Scan for the cell matching the given text and deliver its [X, Y] coordinate at center. 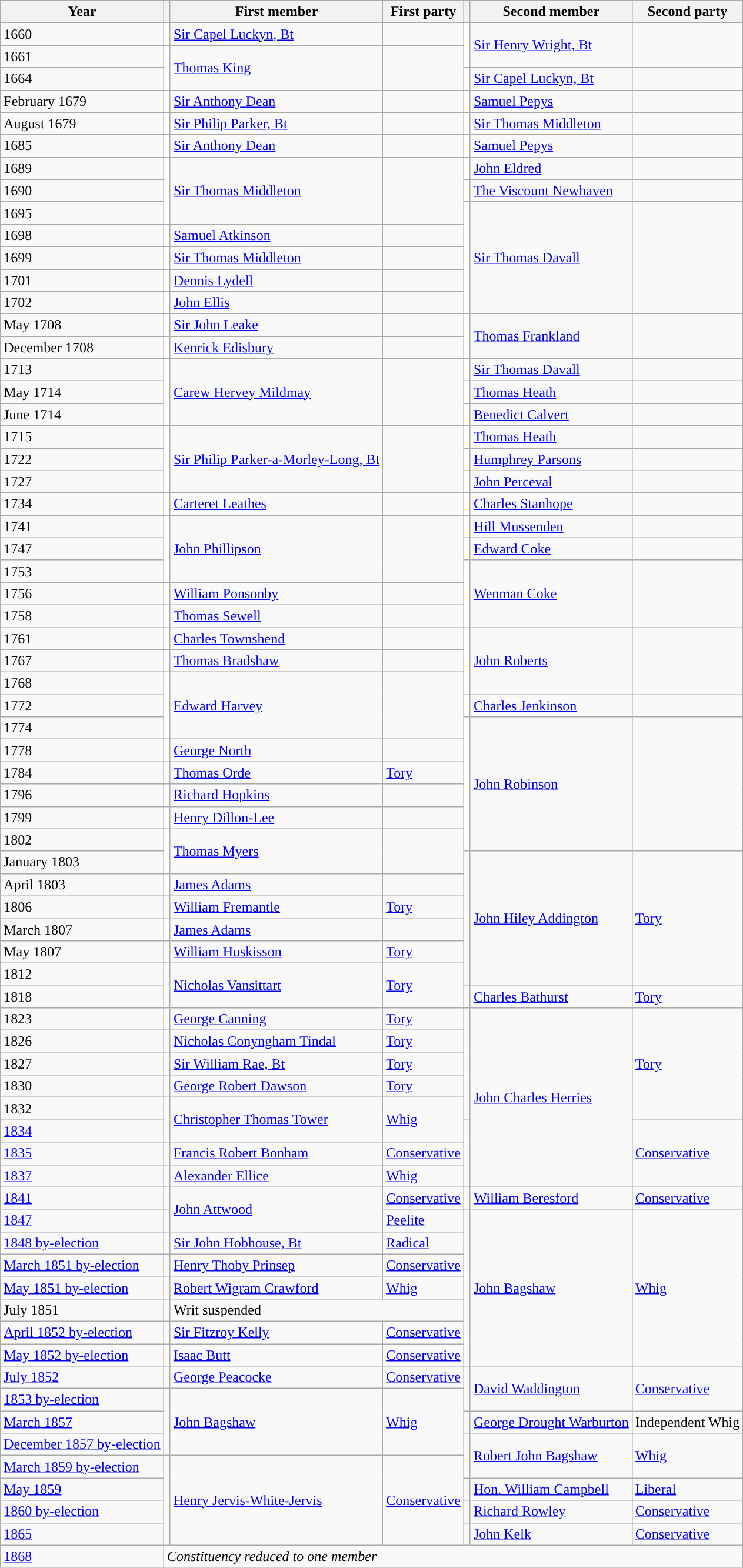
May 1807 [82, 952]
First member [276, 12]
Charles Stanhope [551, 504]
William Beresford [551, 1198]
1701 [82, 281]
Alexander Ellice [276, 1176]
Hon. William Campbell [551, 1489]
Wenman Coke [551, 593]
Constituency reduced to one member [453, 1556]
George Robert Dawson [276, 1086]
1772 [82, 706]
John Robinson [551, 784]
Carew Hervey Mildmay [276, 392]
1865 [82, 1534]
March 1807 [82, 929]
1796 [82, 795]
1690 [82, 191]
The Viscount Newhaven [551, 191]
Edward Harvey [276, 706]
1806 [82, 907]
1664 [82, 79]
Henry Thoby Prinsep [276, 1265]
Richard Rowley [551, 1512]
1837 [82, 1176]
Kenrick Edisbury [276, 348]
John Phillipson [276, 549]
Edward Coke [551, 549]
Thomas Orde [276, 773]
John Hiley Addington [551, 918]
1699 [82, 258]
Nicholas Vansittart [276, 985]
March 1851 by-election [82, 1265]
Isaac Butt [276, 1355]
Radical [424, 1243]
1832 [82, 1109]
Second member [551, 12]
1818 [82, 997]
Second party [687, 12]
George North [276, 750]
Thomas Bradshaw [276, 661]
1812 [82, 974]
1660 [82, 34]
1853 by-election [82, 1400]
1860 by-election [82, 1512]
1768 [82, 683]
1799 [82, 818]
1734 [82, 504]
Christopher Thomas Tower [276, 1120]
1778 [82, 750]
John Roberts [551, 660]
1848 by-election [82, 1243]
John Eldred [551, 168]
First party [424, 12]
May 1859 [82, 1489]
1753 [82, 571]
1756 [82, 593]
1830 [82, 1086]
Charles Townshend [276, 638]
George Canning [276, 1019]
John Perceval [551, 482]
July 1851 [82, 1310]
March 1857 [82, 1422]
Peelite [424, 1220]
John Ellis [276, 303]
April 1803 [82, 885]
1847 [82, 1220]
Sir William Rae, Bt [276, 1064]
1722 [82, 459]
Sir Henry Wright, Bt [551, 45]
Liberal [687, 1489]
1835 [82, 1153]
1841 [82, 1198]
Carteret Leathes [276, 504]
Robert John Bagshaw [551, 1456]
John Attwood [276, 1209]
1727 [82, 482]
June 1714 [82, 415]
Thomas King [276, 68]
George Drought Warburton [551, 1422]
Henry Dillon-Lee [276, 818]
1713 [82, 370]
Thomas Sewell [276, 616]
August 1679 [82, 124]
1689 [82, 168]
May 1714 [82, 392]
John Charles Herries [551, 1097]
John Kelk [551, 1534]
Thomas Myers [276, 851]
Sir John Leake [276, 325]
Hill Mussenden [551, 526]
Independent Whig [687, 1422]
1834 [82, 1131]
December 1857 by-election [82, 1444]
July 1852 [82, 1377]
1827 [82, 1064]
January 1803 [82, 862]
December 1708 [82, 348]
Sir Philip Parker-a-Morley-Long, Bt [276, 459]
1747 [82, 549]
1715 [82, 437]
Writ suspended [316, 1310]
George Peacocke [276, 1377]
1784 [82, 773]
1695 [82, 213]
1823 [82, 1019]
February 1679 [82, 101]
Sir John Hobhouse, Bt [276, 1243]
Benedict Calvert [551, 415]
Sir Fitzroy Kelly [276, 1332]
Samuel Atkinson [276, 235]
Richard Hopkins [276, 795]
Francis Robert Bonham [276, 1153]
Thomas Frankland [551, 336]
1661 [82, 56]
Henry Jervis-White-Jervis [276, 1500]
1702 [82, 303]
William Ponsonby [276, 593]
1741 [82, 526]
Charles Bathurst [551, 997]
1758 [82, 616]
Robert Wigram Crawford [276, 1287]
William Fremantle [276, 907]
Dennis Lydell [276, 281]
David Waddington [551, 1389]
1802 [82, 840]
May 1708 [82, 325]
1698 [82, 235]
Charles Jenkinson [551, 706]
Sir Philip Parker, Bt [276, 124]
1826 [82, 1042]
1868 [82, 1556]
1774 [82, 728]
May 1852 by-election [82, 1355]
April 1852 by-election [82, 1332]
1685 [82, 146]
May 1851 by-election [82, 1287]
Year [82, 12]
March 1859 by-election [82, 1467]
1761 [82, 638]
Humphrey Parsons [551, 459]
1767 [82, 661]
Nicholas Conyngham Tindal [276, 1042]
William Huskisson [276, 952]
